Return the (x, y) coordinate for the center point of the cell that contains the specified text.  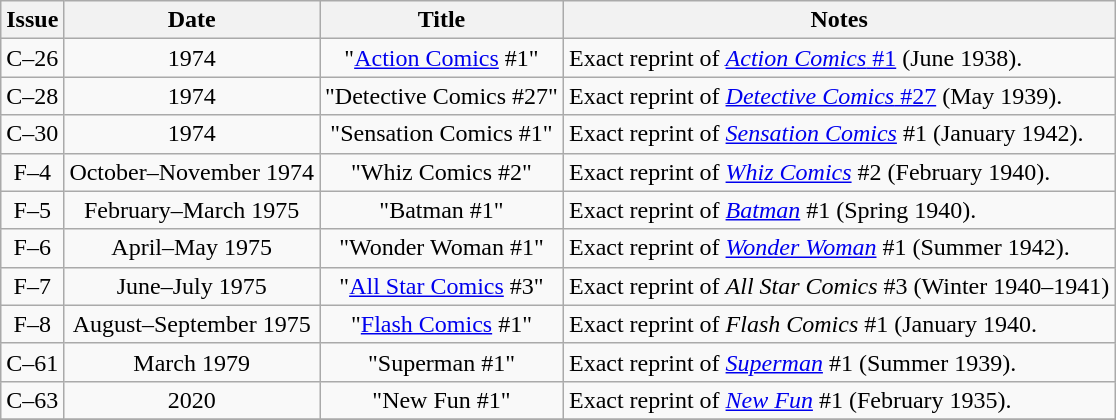
"All Star Comics #3" (442, 286)
Exact reprint of Detective Comics #27 (May 1939). (838, 96)
Exact reprint of Action Comics #1 (June 1938). (838, 58)
Exact reprint of Batman #1 (Spring 1940). (838, 210)
F–7 (32, 286)
June–July 1975 (192, 286)
"Whiz Comics #2" (442, 172)
October–November 1974 (192, 172)
"New Fun #1" (442, 400)
2020 (192, 400)
C–61 (32, 362)
F–5 (32, 210)
April–May 1975 (192, 248)
"Wonder Woman #1" (442, 248)
Exact reprint of Sensation Comics #1 (January 1942). (838, 134)
March 1979 (192, 362)
F–8 (32, 324)
Exact reprint of Superman #1 (Summer 1939). (838, 362)
"Sensation Comics #1" (442, 134)
"Superman #1" (442, 362)
C–30 (32, 134)
C–28 (32, 96)
Title (442, 20)
Exact reprint of Flash Comics #1 (January 1940. (838, 324)
F–6 (32, 248)
Notes (838, 20)
February–March 1975 (192, 210)
"Detective Comics #27" (442, 96)
"Flash Comics #1" (442, 324)
Exact reprint of New Fun #1 (February 1935). (838, 400)
C–26 (32, 58)
Exact reprint of All Star Comics #3 (Winter 1940–1941) (838, 286)
F–4 (32, 172)
"Batman #1" (442, 210)
"Action Comics #1" (442, 58)
Date (192, 20)
C–63 (32, 400)
Exact reprint of Whiz Comics #2 (February 1940). (838, 172)
August–September 1975 (192, 324)
Exact reprint of Wonder Woman #1 (Summer 1942). (838, 248)
Issue (32, 20)
